From the cell containing the given text, extract its center point as (x, y) coordinate. 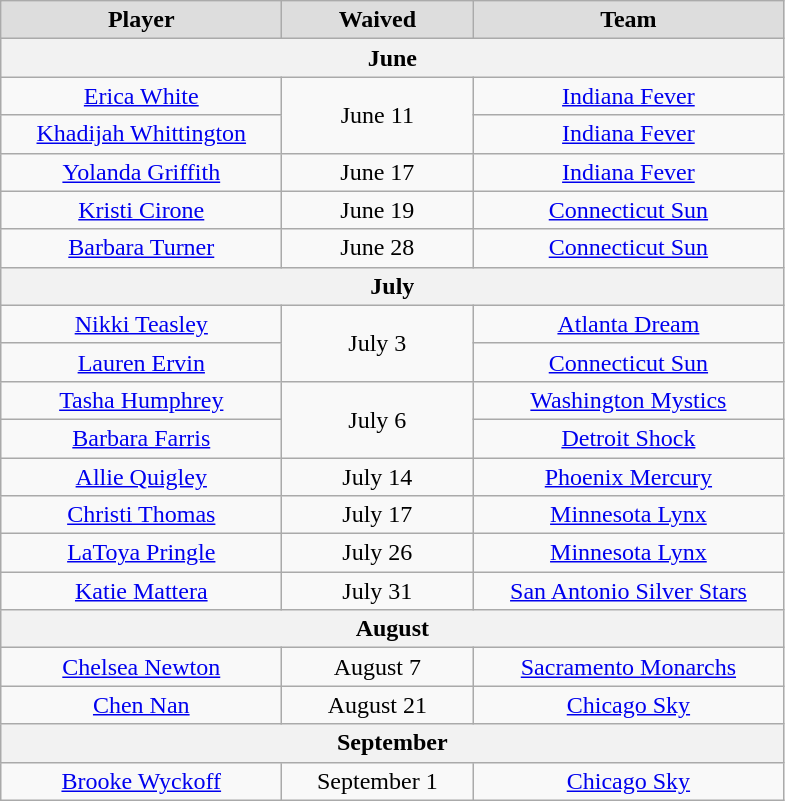
Brooke Wyckoff (142, 781)
Erica White (142, 96)
July 17 (378, 515)
Player (142, 20)
Sacramento Monarchs (628, 667)
Waived (378, 20)
Kristi Cirone (142, 210)
June 28 (378, 248)
Katie Mattera (142, 591)
Phoenix Mercury (628, 477)
August (392, 629)
Detroit Shock (628, 438)
Tasha Humphrey (142, 400)
Chen Nan (142, 705)
July 31 (378, 591)
June 11 (378, 115)
August 7 (378, 667)
July 26 (378, 553)
Lauren Ervin (142, 362)
San Antonio Silver Stars (628, 591)
Christi Thomas (142, 515)
June (392, 58)
July 6 (378, 419)
Washington Mystics (628, 400)
Chelsea Newton (142, 667)
June 17 (378, 172)
Allie Quigley (142, 477)
Barbara Farris (142, 438)
Atlanta Dream (628, 324)
Team (628, 20)
July 3 (378, 343)
July (392, 286)
July 14 (378, 477)
Yolanda Griffith (142, 172)
June 19 (378, 210)
Khadijah Whittington (142, 134)
September 1 (378, 781)
LaToya Pringle (142, 553)
August 21 (378, 705)
Barbara Turner (142, 248)
September (392, 743)
Nikki Teasley (142, 324)
